Detect which cell encompasses the target text, then output its (x, y) center coordinate. 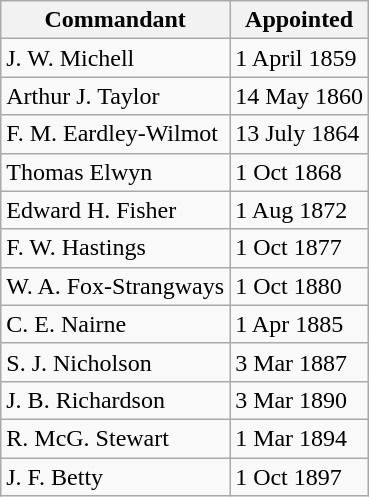
F. W. Hastings (116, 248)
Commandant (116, 20)
C. E. Nairne (116, 324)
1 Oct 1868 (300, 172)
1 Aug 1872 (300, 210)
Arthur J. Taylor (116, 96)
14 May 1860 (300, 96)
Appointed (300, 20)
13 July 1864 (300, 134)
J. B. Richardson (116, 400)
Thomas Elwyn (116, 172)
1 April 1859 (300, 58)
F. M. Eardley-Wilmot (116, 134)
3 Mar 1887 (300, 362)
W. A. Fox-Strangways (116, 286)
1 Mar 1894 (300, 438)
S. J. Nicholson (116, 362)
1 Oct 1877 (300, 248)
J. W. Michell (116, 58)
1 Oct 1880 (300, 286)
1 Oct 1897 (300, 477)
1 Apr 1885 (300, 324)
3 Mar 1890 (300, 400)
Edward H. Fisher (116, 210)
J. F. Betty (116, 477)
R. McG. Stewart (116, 438)
